Return [x, y] of the center of cell containing provided text 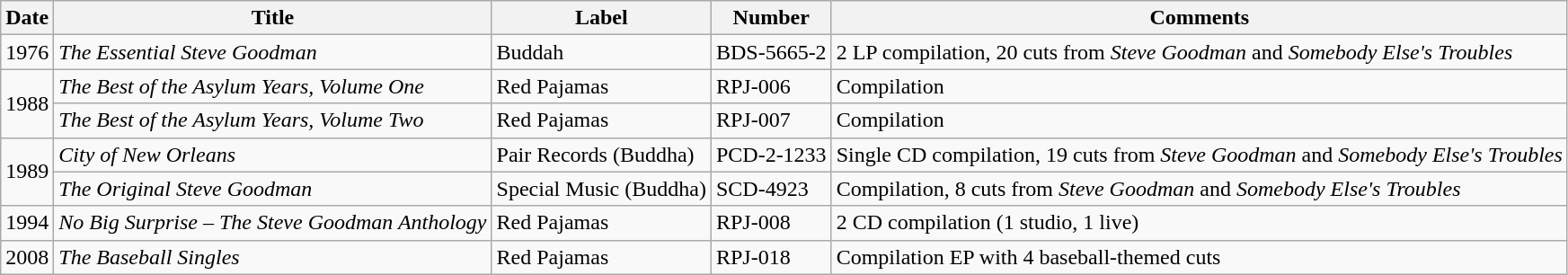
Label [601, 18]
Pair Records (Buddha) [601, 155]
Compilation EP with 4 baseball-themed cuts [1199, 257]
1994 [27, 223]
PCD-2-1233 [771, 155]
Title [273, 18]
Special Music (Buddha) [601, 189]
The Best of the Asylum Years, Volume Two [273, 120]
Number [771, 18]
RPJ-007 [771, 120]
Compilation, 8 cuts from Steve Goodman and Somebody Else's Troubles [1199, 189]
Date [27, 18]
City of New Orleans [273, 155]
Single CD compilation, 19 cuts from Steve Goodman and Somebody Else's Troubles [1199, 155]
The Best of the Asylum Years, Volume One [273, 86]
2008 [27, 257]
RPJ-018 [771, 257]
RPJ-006 [771, 86]
SCD-4923 [771, 189]
2 LP compilation, 20 cuts from Steve Goodman and Somebody Else's Troubles [1199, 52]
1976 [27, 52]
BDS-5665-2 [771, 52]
1989 [27, 172]
The Original Steve Goodman [273, 189]
Comments [1199, 18]
Buddah [601, 52]
2 CD compilation (1 studio, 1 live) [1199, 223]
RPJ-008 [771, 223]
The Essential Steve Goodman [273, 52]
No Big Surprise – The Steve Goodman Anthology [273, 223]
1988 [27, 103]
The Baseball Singles [273, 257]
